From the cell containing the given text, extract its center point as [x, y] coordinate. 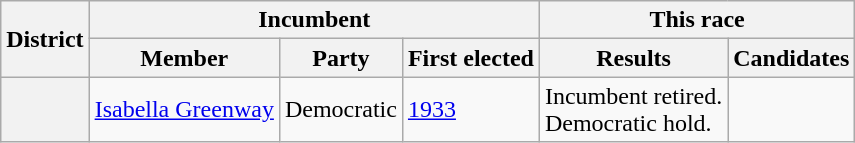
1933 [470, 110]
District [45, 39]
First elected [470, 58]
Member [184, 58]
Democratic [340, 110]
Incumbent retired.Democratic hold. [633, 110]
Isabella Greenway [184, 110]
Candidates [792, 58]
Results [633, 58]
Party [340, 58]
This race [696, 20]
Incumbent [314, 20]
